For the text-containing cell, return its midpoint in [x, y] coordinate format. 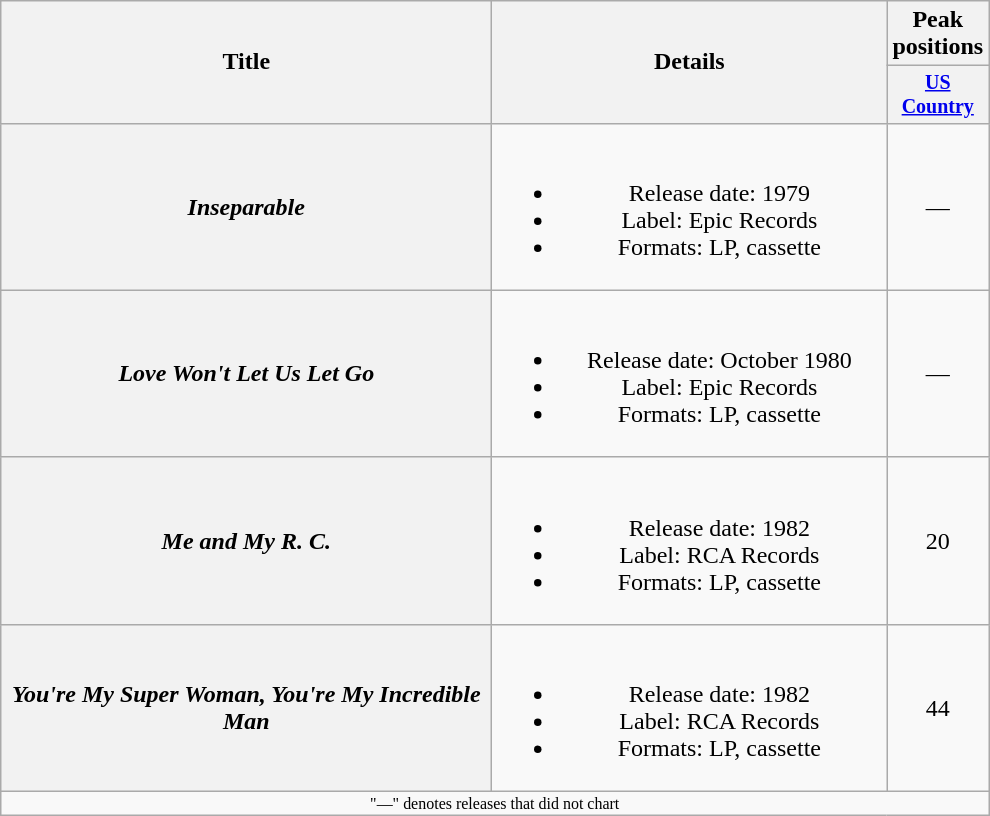
Release date: October 1980Label: Epic RecordsFormats: LP, cassette [690, 374]
Inseparable [246, 206]
Title [246, 62]
Peakpositions [938, 34]
Details [690, 62]
44 [938, 708]
Love Won't Let Us Let Go [246, 374]
Me and My R. C. [246, 540]
You're My Super Woman, You're My Incredible Man [246, 708]
US Country [938, 94]
20 [938, 540]
Release date: 1979Label: Epic RecordsFormats: LP, cassette [690, 206]
"—" denotes releases that did not chart [495, 804]
